From the cell containing the given text, extract its center point as (x, y) coordinate. 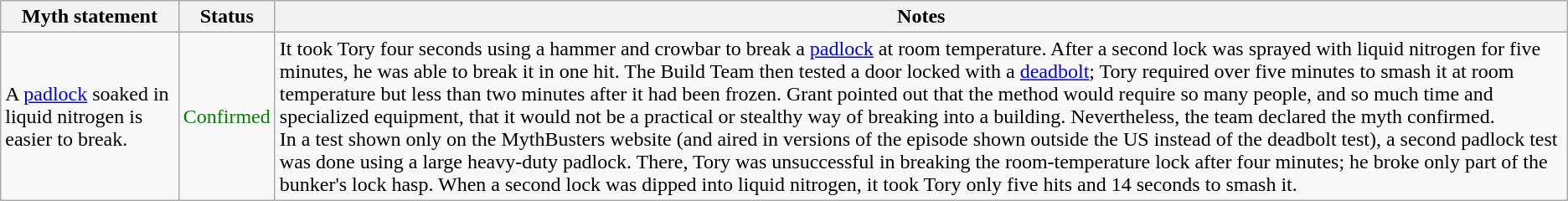
Status (226, 17)
Notes (921, 17)
Myth statement (90, 17)
A padlock soaked in liquid nitrogen is easier to break. (90, 116)
Confirmed (226, 116)
